Capture the cell that displays the provided text and extract its (X, Y) central coordinate. 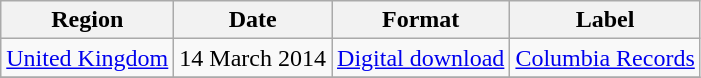
Region (88, 20)
Digital download (421, 58)
Columbia Records (605, 58)
14 March 2014 (253, 58)
Format (421, 20)
Date (253, 20)
United Kingdom (88, 58)
Label (605, 20)
